Identify which cell holds the provided text, then report its (x, y) central coordinate. 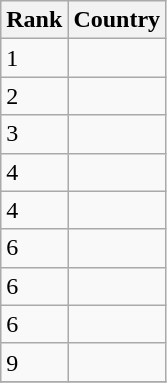
Rank (34, 20)
1 (34, 58)
9 (34, 362)
2 (34, 96)
Country (117, 20)
3 (34, 134)
